Pinpoint the cell where the given text exists, returning its (x, y) midpoint coordinate. 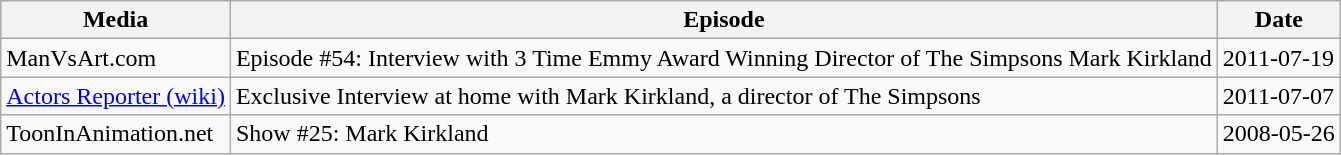
2011-07-19 (1278, 58)
Episode (724, 20)
2008-05-26 (1278, 134)
Actors Reporter (wiki) (116, 96)
Episode #54: Interview with 3 Time Emmy Award Winning Director of The Simpsons Mark Kirkland (724, 58)
Show #25: Mark Kirkland (724, 134)
Date (1278, 20)
Exclusive Interview at home with Mark Kirkland, a director of The Simpsons (724, 96)
Media (116, 20)
ManVsArt.com (116, 58)
ToonInAnimation.net (116, 134)
2011-07-07 (1278, 96)
